Extract the (X, Y) coordinate from the center of the cell holding the provided text.  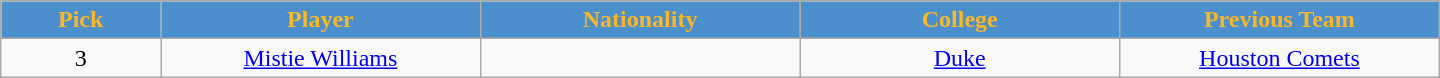
Mistie Williams (321, 58)
Houston Comets (1280, 58)
Pick (81, 20)
3 (81, 58)
Previous Team (1280, 20)
Player (321, 20)
Duke (960, 58)
Nationality (640, 20)
College (960, 20)
